Provide the [X, Y] coordinate of the cell's center where the given text is located.  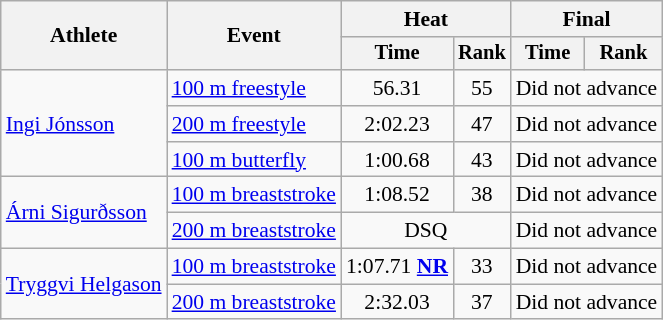
1:07.71 NR [397, 267]
Ingi Jónsson [84, 124]
100 m freestyle [254, 88]
2:02.23 [397, 124]
37 [482, 302]
43 [482, 160]
Athlete [84, 36]
2:32.03 [397, 302]
Final [587, 19]
47 [482, 124]
38 [482, 195]
55 [482, 88]
Tryggvi Helgason [84, 284]
100 m butterfly [254, 160]
1:00.68 [397, 160]
Heat [426, 19]
200 m freestyle [254, 124]
1:08.52 [397, 195]
33 [482, 267]
Event [254, 36]
56.31 [397, 88]
Árni Sigurðsson [84, 212]
DSQ [426, 231]
